Extract the [X, Y] coordinate from the center of the cell holding the provided text.  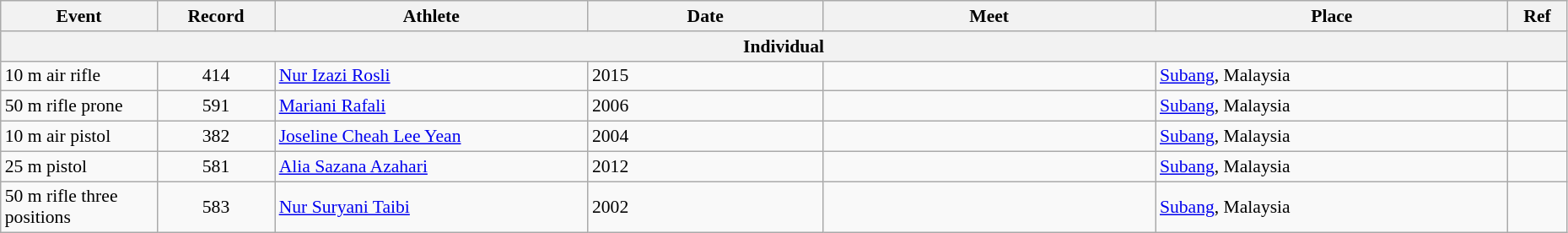
Record [216, 16]
50 m rifle prone [79, 106]
Nur Izazi Rosli [432, 76]
2012 [705, 166]
50 m rifle three positions [79, 208]
Ref [1538, 16]
583 [216, 208]
25 m pistol [79, 166]
Joseline Cheah Lee Yean [432, 137]
591 [216, 106]
Individual [784, 46]
Alia Sazana Azahari [432, 166]
Meet [989, 16]
382 [216, 137]
Event [79, 16]
2015 [705, 76]
2006 [705, 106]
10 m air pistol [79, 137]
581 [216, 166]
2004 [705, 137]
Athlete [432, 16]
Place [1332, 16]
10 m air rifle [79, 76]
Nur Suryani Taibi [432, 208]
Date [705, 16]
2002 [705, 208]
Mariani Rafali [432, 106]
414 [216, 76]
